Return the [X, Y] coordinate for the center point of the cell that contains the specified text.  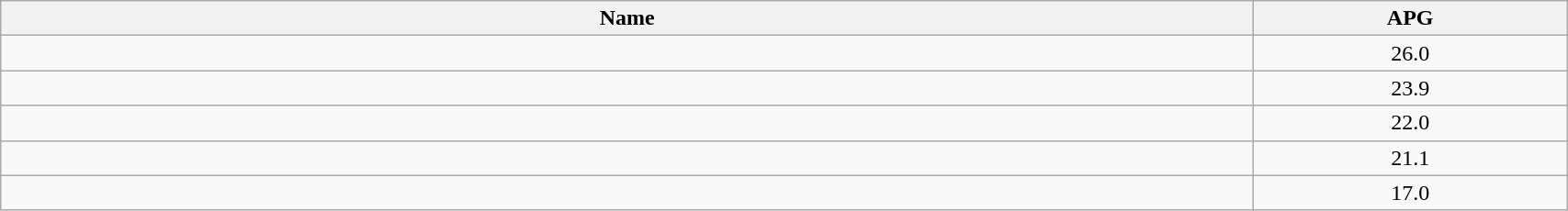
21.1 [1411, 158]
APG [1411, 18]
Name [627, 18]
22.0 [1411, 123]
23.9 [1411, 88]
17.0 [1411, 193]
26.0 [1411, 53]
